Identify which cell holds the provided text, then report its [x, y] central coordinate. 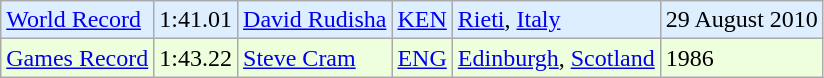
29 August 2010 [742, 20]
1:43.22 [196, 58]
David Rudisha [315, 20]
1986 [742, 58]
1:41.01 [196, 20]
World Record [78, 20]
Edinburgh, Scotland [556, 58]
ENG [422, 58]
Steve Cram [315, 58]
Games Record [78, 58]
KEN [422, 20]
Rieti, Italy [556, 20]
